Identify which cell holds the provided text, then report its [x, y] central coordinate. 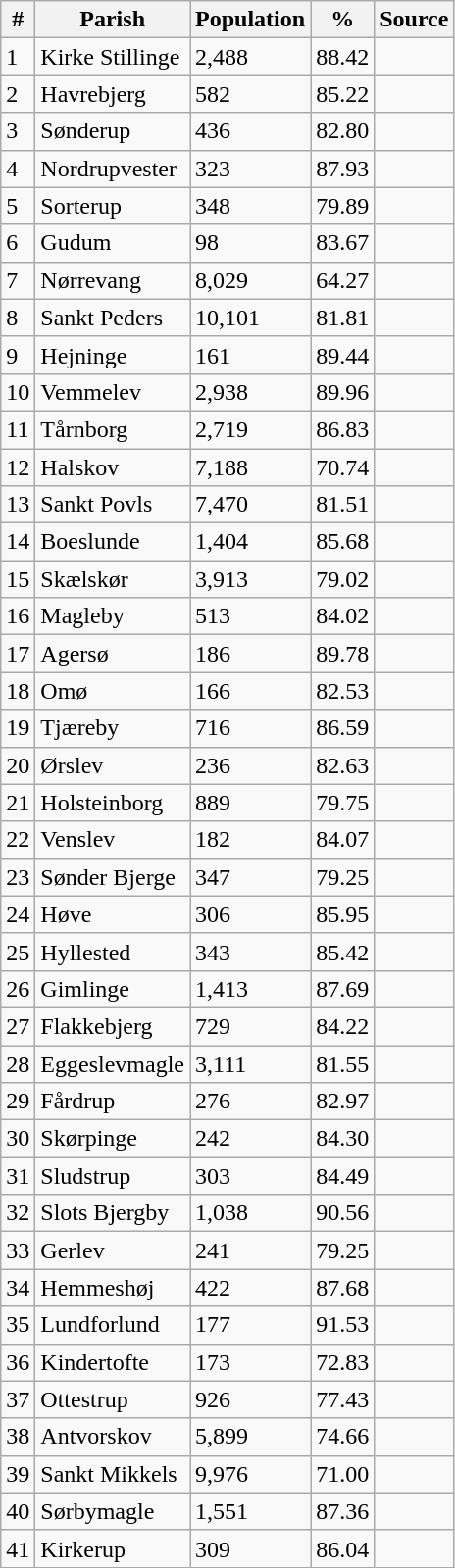
37 [18, 1399]
926 [251, 1399]
Skørpinge [113, 1139]
Sankt Mikkels [113, 1474]
17 [18, 654]
Sorterup [113, 206]
16 [18, 616]
Flakkebjerg [113, 1026]
Holsteinborg [113, 803]
25 [18, 952]
Hejninge [113, 355]
Skælskør [113, 579]
513 [251, 616]
81.51 [343, 505]
35 [18, 1325]
241 [251, 1250]
# [18, 20]
87.69 [343, 989]
23 [18, 877]
5 [18, 206]
84.22 [343, 1026]
343 [251, 952]
Havrebjerg [113, 94]
6 [18, 243]
306 [251, 914]
1,413 [251, 989]
12 [18, 467]
889 [251, 803]
82.80 [343, 131]
Kirke Stillinge [113, 57]
716 [251, 728]
2,488 [251, 57]
10 [18, 392]
436 [251, 131]
Ørslev [113, 765]
89.78 [343, 654]
Halskov [113, 467]
87.93 [343, 169]
82.53 [343, 691]
182 [251, 840]
Tjæreby [113, 728]
79.89 [343, 206]
2,938 [251, 392]
Ottestrup [113, 1399]
3 [18, 131]
79.02 [343, 579]
77.43 [343, 1399]
% [343, 20]
7 [18, 280]
71.00 [343, 1474]
Sønderup [113, 131]
Hyllested [113, 952]
20 [18, 765]
Source [414, 20]
33 [18, 1250]
729 [251, 1026]
Population [251, 20]
173 [251, 1362]
64.27 [343, 280]
582 [251, 94]
Sankt Povls [113, 505]
Høve [113, 914]
11 [18, 429]
98 [251, 243]
74.66 [343, 1437]
32 [18, 1213]
87.36 [343, 1511]
82.63 [343, 765]
29 [18, 1102]
87.68 [343, 1288]
84.02 [343, 616]
84.07 [343, 840]
Venslev [113, 840]
81.81 [343, 318]
Lundforlund [113, 1325]
Vemmelev [113, 392]
36 [18, 1362]
70.74 [343, 467]
41 [18, 1548]
Sørbymagle [113, 1511]
13 [18, 505]
14 [18, 542]
31 [18, 1176]
Sludstrup [113, 1176]
Sankt Peders [113, 318]
242 [251, 1139]
7,188 [251, 467]
Agersø [113, 654]
236 [251, 765]
85.68 [343, 542]
79.75 [343, 803]
Kirkerup [113, 1548]
28 [18, 1063]
86.83 [343, 429]
19 [18, 728]
38 [18, 1437]
Magleby [113, 616]
2 [18, 94]
24 [18, 914]
Eggeslevmagle [113, 1063]
323 [251, 169]
Antvorskov [113, 1437]
166 [251, 691]
81.55 [343, 1063]
347 [251, 877]
86.04 [343, 1548]
Omø [113, 691]
27 [18, 1026]
18 [18, 691]
2,719 [251, 429]
88.42 [343, 57]
40 [18, 1511]
4 [18, 169]
Nordrupvester [113, 169]
89.44 [343, 355]
84.30 [343, 1139]
276 [251, 1102]
177 [251, 1325]
Slots Bjergby [113, 1213]
84.49 [343, 1176]
Parish [113, 20]
39 [18, 1474]
9 [18, 355]
22 [18, 840]
3,913 [251, 579]
89.96 [343, 392]
8,029 [251, 280]
9,976 [251, 1474]
15 [18, 579]
91.53 [343, 1325]
Gudum [113, 243]
8 [18, 318]
85.42 [343, 952]
3,111 [251, 1063]
85.95 [343, 914]
Gimlinge [113, 989]
303 [251, 1176]
30 [18, 1139]
186 [251, 654]
Hemmeshøj [113, 1288]
26 [18, 989]
Boeslunde [113, 542]
Nørrevang [113, 280]
85.22 [343, 94]
1,404 [251, 542]
86.59 [343, 728]
7,470 [251, 505]
1,551 [251, 1511]
34 [18, 1288]
422 [251, 1288]
83.67 [343, 243]
348 [251, 206]
Tårnborg [113, 429]
161 [251, 355]
Sønder Bjerge [113, 877]
5,899 [251, 1437]
10,101 [251, 318]
1 [18, 57]
1,038 [251, 1213]
309 [251, 1548]
Gerlev [113, 1250]
72.83 [343, 1362]
90.56 [343, 1213]
82.97 [343, 1102]
21 [18, 803]
Kindertofte [113, 1362]
Fårdrup [113, 1102]
